Return the (x, y) coordinate for the center point of the cell that contains the specified text.  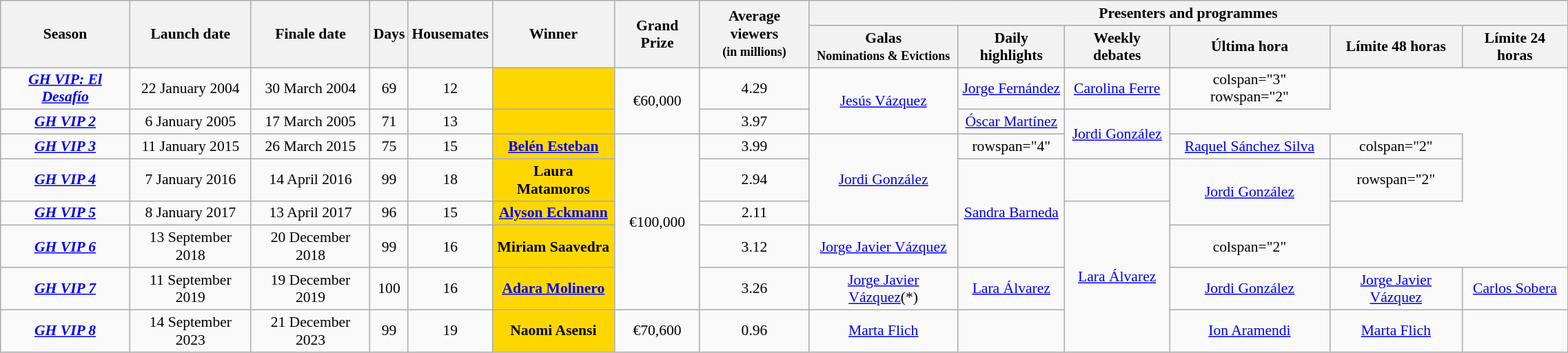
3.97 (754, 122)
Laura Matamoros (553, 179)
14 April 2016 (310, 179)
96 (389, 213)
Days (389, 34)
13 (450, 122)
Housemates (450, 34)
Ion Aramendi (1250, 331)
€70,600 (658, 331)
4.29 (754, 88)
GH VIP 4 (65, 179)
Belén Esteban (553, 147)
Weekly debates (1117, 47)
Óscar Martínez (1012, 122)
Jorge Fernández (1012, 88)
19 (450, 331)
13 April 2017 (310, 213)
Miriam Saavedra (553, 247)
18 (450, 179)
Jorge Javier Vázquez(*) (884, 288)
13 September 2018 (190, 247)
GH VIP 8 (65, 331)
8 January 2017 (190, 213)
Launch date (190, 34)
11 January 2015 (190, 147)
Daily highlights (1012, 47)
Alyson Eckmann (553, 213)
Naomi Asensi (553, 331)
14 September 2023 (190, 331)
GalasNominations & Evictions (884, 47)
GH VIP: El Desafío (65, 88)
Season (65, 34)
22 January 2004 (190, 88)
6 January 2005 (190, 122)
GH VIP 6 (65, 247)
Carolina Ferre (1117, 88)
12 (450, 88)
Winner (553, 34)
30 March 2004 (310, 88)
21 December 2023 (310, 331)
Raquel Sánchez Silva (1250, 147)
Jesús Vázquez (884, 101)
GH VIP 5 (65, 213)
3.99 (754, 147)
GH VIP 2 (65, 122)
3.12 (754, 247)
100 (389, 288)
2.11 (754, 213)
7 January 2016 (190, 179)
11 September 2019 (190, 288)
Adara Molinero (553, 288)
0.96 (754, 331)
Límite 48 horas (1396, 47)
Límite 24 horas (1515, 47)
Finale date (310, 34)
2.94 (754, 179)
Grand Prize (658, 34)
GH VIP 3 (65, 147)
GH VIP 7 (65, 288)
69 (389, 88)
Average viewers(in millions) (754, 34)
Sandra Barneda (1012, 213)
€100,000 (658, 222)
Presenters and programmes (1188, 13)
3.26 (754, 288)
26 March 2015 (310, 147)
71 (389, 122)
Carlos Sobera (1515, 288)
rowspan="4" (1012, 147)
Última hora (1250, 47)
rowspan="2" (1396, 179)
19 December 2019 (310, 288)
17 March 2005 (310, 122)
75 (389, 147)
€60,000 (658, 101)
20 December 2018 (310, 247)
colspan="3" rowspan="2" (1250, 88)
